Provide the (X, Y) coordinate of the cell's center where the given text is located.  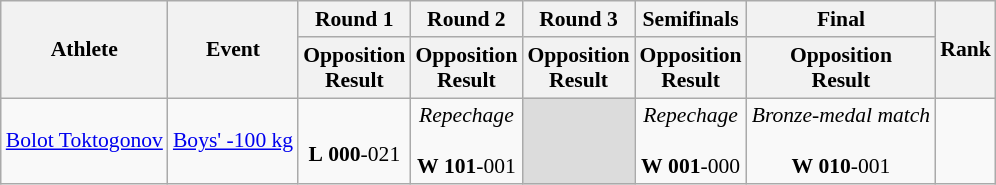
Event (233, 50)
Bolot Toktogonov (84, 142)
Round 1 (354, 19)
Final (842, 19)
Round 2 (466, 19)
Repechage W 101-001 (466, 142)
L 000-021 (354, 142)
Repechage W 001-000 (691, 142)
Boys' -100 kg (233, 142)
Rank (966, 50)
Athlete (84, 50)
Round 3 (578, 19)
Semifinals (691, 19)
Bronze-medal match W 010-001 (842, 142)
